Find where the given text appears and provide that cell's center as (x, y) coordinate. 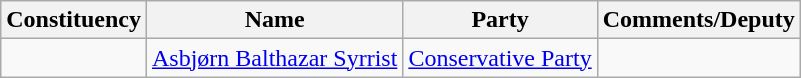
Asbjørn Balthazar Syrrist (274, 58)
Party (500, 20)
Name (274, 20)
Comments/Deputy (698, 20)
Constituency (74, 20)
Conservative Party (500, 58)
